Return [X, Y] of the center of cell containing provided text 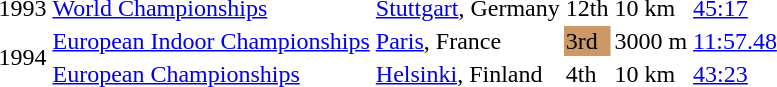
European Indoor Championships [211, 41]
Paris, France [468, 41]
3rd [587, 41]
3000 m [651, 41]
